Find where the given text appears and provide that cell's center as [X, Y] coordinate. 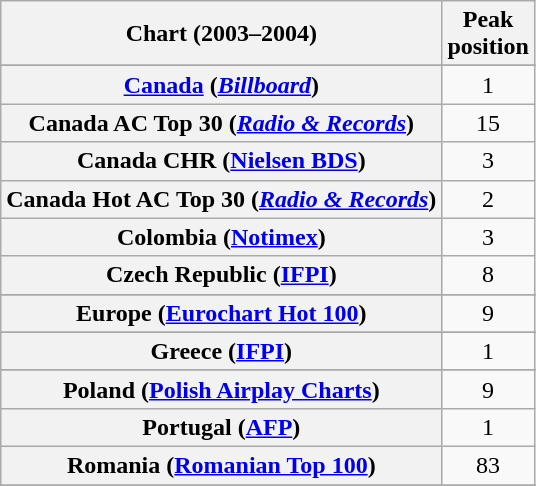
8 [488, 275]
Poland (Polish Airplay Charts) [222, 389]
Czech Republic (IFPI) [222, 275]
Greece (IFPI) [222, 351]
83 [488, 465]
Colombia (Notimex) [222, 237]
2 [488, 199]
Canada AC Top 30 (Radio & Records) [222, 123]
Romania (Romanian Top 100) [222, 465]
Canada Hot AC Top 30 (Radio & Records) [222, 199]
Chart (2003–2004) [222, 34]
Portugal (AFP) [222, 427]
Canada CHR (Nielsen BDS) [222, 161]
Europe (Eurochart Hot 100) [222, 313]
Peakposition [488, 34]
15 [488, 123]
Canada (Billboard) [222, 85]
